Determine the [X, Y] coordinate at the center of the cell enclosing the given text.  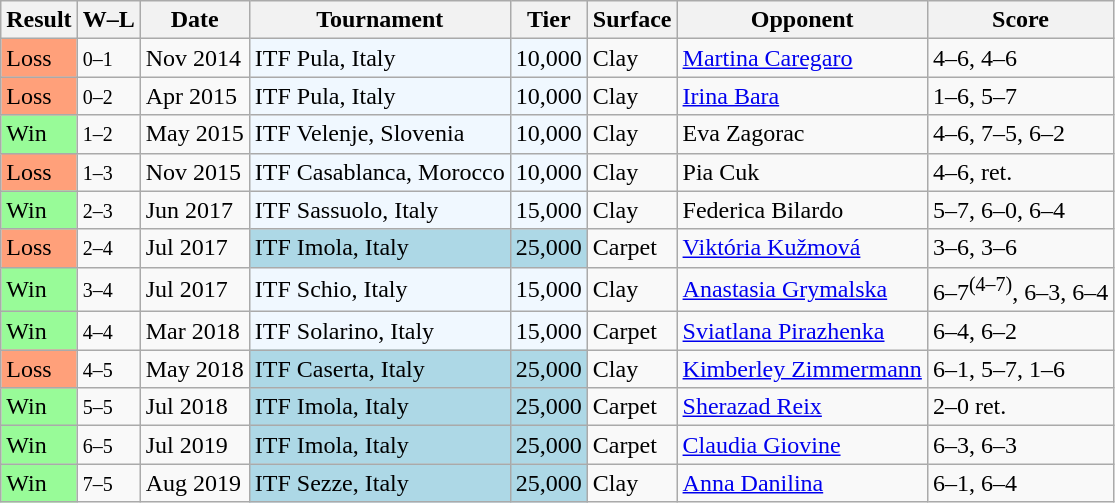
0–2 [108, 96]
Sviatlana Pirazhenka [802, 331]
4–6, 7–5, 6–2 [1020, 134]
Irina Bara [802, 96]
Nov 2014 [194, 58]
Aug 2019 [194, 483]
ITF Sezze, Italy [380, 483]
Jun 2017 [194, 210]
1–6, 5–7 [1020, 96]
5–5 [108, 407]
Jul 2018 [194, 407]
6–5 [108, 445]
6–4, 6–2 [1020, 331]
Claudia Giovine [802, 445]
W–L [108, 20]
4–6, ret. [1020, 172]
Mar 2018 [194, 331]
Apr 2015 [194, 96]
Sherazad Reix [802, 407]
3–4 [108, 290]
Viktória Kužmová [802, 248]
Tournament [380, 20]
ITF Caserta, Italy [380, 369]
3–6, 3–6 [1020, 248]
ITF Casablanca, Morocco [380, 172]
Tier [548, 20]
Eva Zagorac [802, 134]
Anna Danilina [802, 483]
6–7(4–7), 6–3, 6–4 [1020, 290]
Jul 2019 [194, 445]
Surface [632, 20]
Date [194, 20]
Anastasia Grymalska [802, 290]
Kimberley Zimmermann [802, 369]
2–4 [108, 248]
4–6, 4–6 [1020, 58]
4–4 [108, 331]
0–1 [108, 58]
1–3 [108, 172]
Nov 2015 [194, 172]
ITF Sassuolo, Italy [380, 210]
7–5 [108, 483]
ITF Velenje, Slovenia [380, 134]
Result [39, 20]
2–0 ret. [1020, 407]
1–2 [108, 134]
4–5 [108, 369]
ITF Schio, Italy [380, 290]
2–3 [108, 210]
Opponent [802, 20]
Federica Bilardo [802, 210]
May 2015 [194, 134]
May 2018 [194, 369]
6–3, 6–3 [1020, 445]
Score [1020, 20]
Martina Caregaro [802, 58]
5–7, 6–0, 6–4 [1020, 210]
ITF Solarino, Italy [380, 331]
6–1, 5–7, 1–6 [1020, 369]
Pia Cuk [802, 172]
6–1, 6–4 [1020, 483]
